Scan for the cell matching the given text and deliver its (X, Y) coordinate at center. 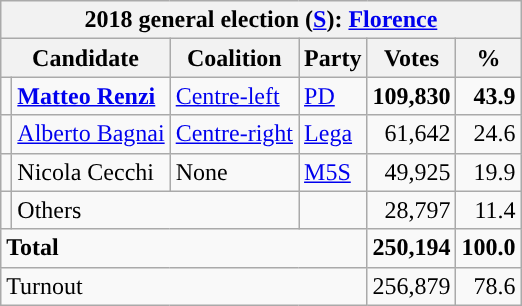
PD (333, 96)
43.9 (488, 96)
61,642 (412, 134)
78.6 (488, 286)
100.0 (488, 248)
None (234, 172)
Votes (412, 58)
250,194 (412, 248)
24.6 (488, 134)
% (488, 58)
28,797 (412, 210)
Candidate (86, 58)
Centre-right (234, 134)
Others (156, 210)
Nicola Cecchi (91, 172)
Coalition (234, 58)
M5S (333, 172)
Turnout (184, 286)
Party (333, 58)
2018 general election (S): Florence (261, 20)
Matteo Renzi (91, 96)
19.9 (488, 172)
256,879 (412, 286)
Alberto Bagnai (91, 134)
11.4 (488, 210)
Total (184, 248)
Lega (333, 134)
109,830 (412, 96)
49,925 (412, 172)
Centre-left (234, 96)
